Determine the [x, y] coordinate at the center of the cell enclosing the given text.  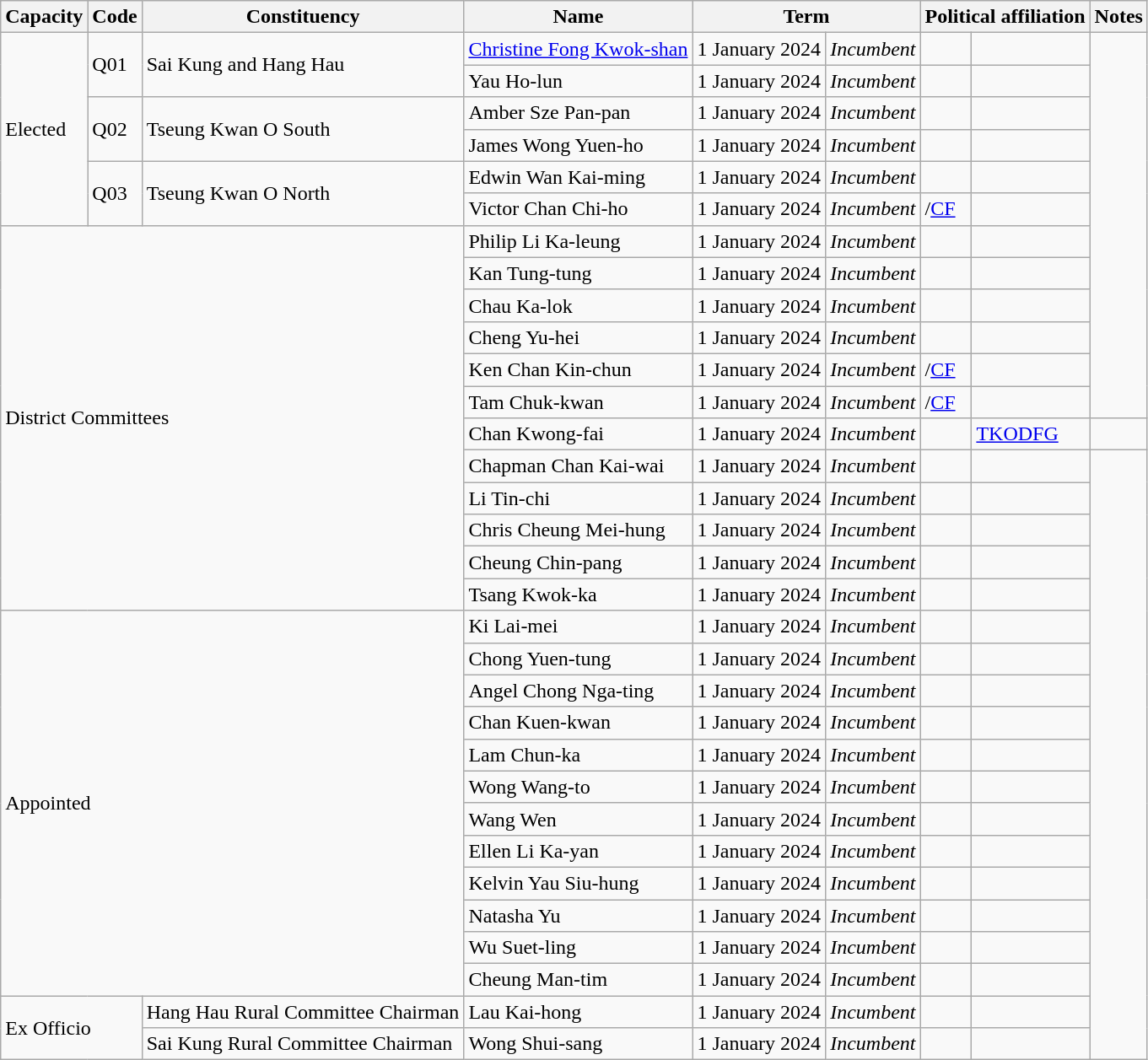
Political affiliation [1005, 17]
James Wong Yuen-ho [579, 145]
Victor Chan Chi-ho [579, 209]
Term [806, 17]
Cheung Chin-pang [579, 562]
Ken Chan Kin-chun [579, 369]
TKODFG [1031, 434]
Cheng Yu-hei [579, 337]
Yau Ho-lun [579, 81]
Kelvin Yau Siu-hung [579, 883]
Notes [1118, 17]
Chau Ka-lok [579, 305]
Li Tin-chi [579, 498]
Constituency [303, 17]
Appointed [233, 803]
Code [115, 17]
Wu Suet-ling [579, 948]
Q03 [115, 193]
Kan Tung-tung [579, 273]
Capacity [44, 17]
Chan Kwong-fai [579, 434]
District Committees [233, 418]
Chris Cheung Mei-hung [579, 530]
Elected [44, 129]
Lam Chun-ka [579, 755]
Ki Lai-mei [579, 627]
Wong Shui-sang [579, 1044]
Tsang Kwok-ka [579, 595]
Wang Wen [579, 819]
Ellen Li Ka-yan [579, 851]
Tseung Kwan O South [303, 129]
Christine Fong Kwok-shan [579, 49]
Chan Kuen-kwan [579, 723]
Hang Hau Rural Committee Chairman [303, 1012]
Wong Wang-to [579, 787]
Chapman Chan Kai-wai [579, 466]
Philip Li Ka-leung [579, 241]
Sai Kung and Hang Hau [303, 65]
Name [579, 17]
Chong Yuen-tung [579, 659]
Edwin Wan Kai-ming [579, 177]
Q01 [115, 65]
Natasha Yu [579, 915]
Sai Kung Rural Committee Chairman [303, 1044]
Cheung Man-tim [579, 980]
Amber Sze Pan-pan [579, 113]
Lau Kai-hong [579, 1012]
Tseung Kwan O North [303, 193]
Ex Officio [71, 1028]
Q02 [115, 129]
Angel Chong Nga-ting [579, 691]
Tam Chuk-kwan [579, 402]
